Pinpoint the cell where the given text exists, returning its (X, Y) midpoint coordinate. 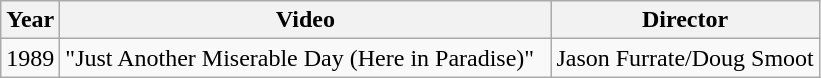
Jason Furrate/Doug Smoot (685, 58)
1989 (30, 58)
Year (30, 20)
"Just Another Miserable Day (Here in Paradise)" (306, 58)
Video (306, 20)
Director (685, 20)
